Return the (X, Y) coordinate for the center point of the cell that contains the specified text.  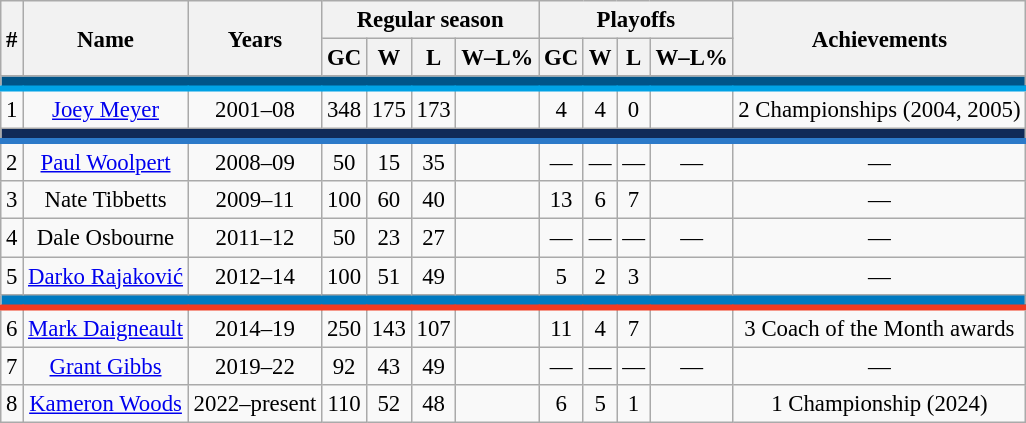
107 (434, 327)
143 (388, 327)
# (12, 38)
27 (434, 238)
1 Championship (2024) (880, 404)
Years (254, 38)
Kameron Woods (106, 404)
2012–14 (254, 276)
Grant Gibbs (106, 366)
Dale Osbourne (106, 238)
2022–present (254, 404)
23 (388, 238)
Nate Tibbetts (106, 201)
48 (434, 404)
2001–08 (254, 109)
2019–22 (254, 366)
Name (106, 38)
173 (434, 109)
2009–11 (254, 201)
8 (12, 404)
Regular season (430, 20)
15 (388, 162)
Achievements (880, 38)
92 (344, 366)
2011–12 (254, 238)
Joey Meyer (106, 109)
52 (388, 404)
3 Coach of the Month awards (880, 327)
2008–09 (254, 162)
Darko Rajaković (106, 276)
110 (344, 404)
2 Championships (2004, 2005) (880, 109)
348 (344, 109)
Mark Daigneault (106, 327)
51 (388, 276)
Playoffs (636, 20)
13 (562, 201)
60 (388, 201)
43 (388, 366)
11 (562, 327)
Paul Woolpert (106, 162)
250 (344, 327)
0 (634, 109)
35 (434, 162)
2014–19 (254, 327)
175 (388, 109)
40 (434, 201)
